Pinpoint the cell where the given text exists, returning its (x, y) midpoint coordinate. 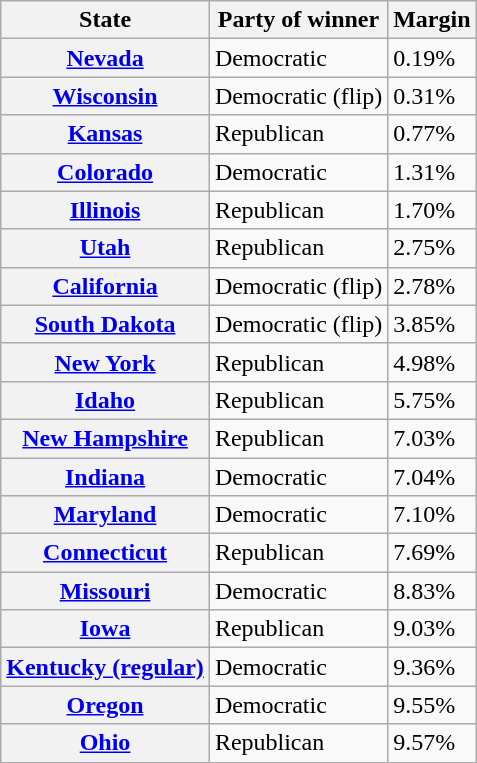
South Dakota (106, 324)
Margin (432, 20)
New York (106, 362)
8.83% (432, 591)
5.75% (432, 400)
State (106, 20)
Ohio (106, 743)
Utah (106, 248)
9.55% (432, 705)
Illinois (106, 210)
Kentucky (regular) (106, 667)
Connecticut (106, 553)
2.78% (432, 286)
7.69% (432, 553)
7.03% (432, 438)
Colorado (106, 172)
Maryland (106, 515)
Indiana (106, 477)
0.19% (432, 58)
1.31% (432, 172)
Wisconsin (106, 96)
3.85% (432, 324)
7.10% (432, 515)
4.98% (432, 362)
0.77% (432, 134)
Party of winner (298, 20)
2.75% (432, 248)
California (106, 286)
0.31% (432, 96)
9.57% (432, 743)
Oregon (106, 705)
New Hampshire (106, 438)
1.70% (432, 210)
Kansas (106, 134)
Iowa (106, 629)
Missouri (106, 591)
9.36% (432, 667)
7.04% (432, 477)
9.03% (432, 629)
Idaho (106, 400)
Nevada (106, 58)
